Output the (x, y) coordinate of the center of the cell containing the given text.  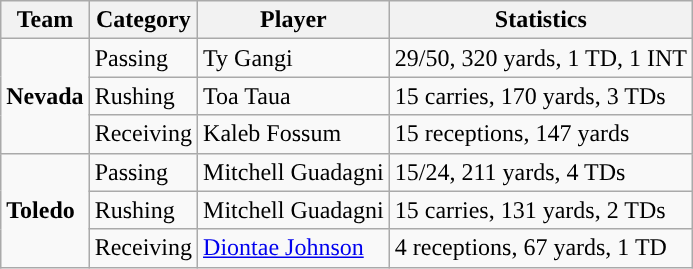
15 carries, 131 yards, 2 TDs (540, 210)
15/24, 211 yards, 4 TDs (540, 172)
Statistics (540, 20)
Toa Taua (294, 96)
Category (143, 20)
Diontae Johnson (294, 248)
Team (45, 20)
Kaleb Fossum (294, 134)
15 receptions, 147 yards (540, 134)
4 receptions, 67 yards, 1 TD (540, 248)
29/50, 320 yards, 1 TD, 1 INT (540, 58)
Player (294, 20)
Toledo (45, 210)
15 carries, 170 yards, 3 TDs (540, 96)
Nevada (45, 96)
Ty Gangi (294, 58)
